Identify which cell holds the provided text, then report its (X, Y) central coordinate. 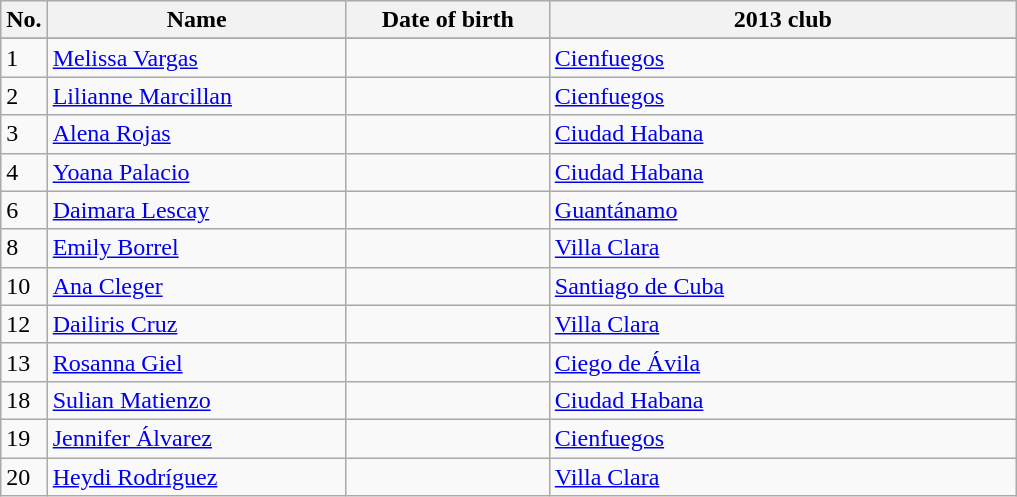
13 (24, 362)
3 (24, 134)
Santiago de Cuba (782, 286)
Rosanna Giel (196, 362)
6 (24, 210)
Ana Cleger (196, 286)
Date of birth (448, 20)
Jennifer Álvarez (196, 438)
18 (24, 400)
10 (24, 286)
Lilianne Marcillan (196, 96)
Emily Borrel (196, 248)
2 (24, 96)
Sulian Matienzo (196, 400)
Melissa Vargas (196, 58)
8 (24, 248)
Yoana Palacio (196, 172)
Name (196, 20)
12 (24, 324)
Daimara Lescay (196, 210)
1 (24, 58)
No. (24, 20)
Heydi Rodríguez (196, 477)
Dailiris Cruz (196, 324)
19 (24, 438)
4 (24, 172)
2013 club (782, 20)
Alena Rojas (196, 134)
20 (24, 477)
Guantánamo (782, 210)
Ciego de Ávila (782, 362)
